Find where the given text appears and provide that cell's center as (x, y) coordinate. 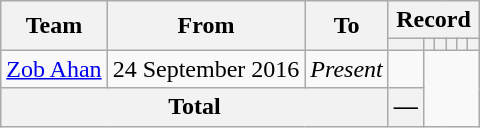
From (206, 26)
Team (54, 26)
Zob Ahan (54, 69)
Total (195, 107)
Record (433, 20)
— (406, 107)
24 September 2016 (206, 69)
To (346, 26)
Present (346, 69)
